Find where the given text appears and provide that cell's center as (x, y) coordinate. 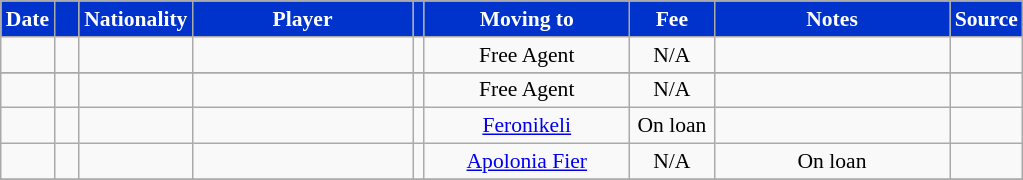
Nationality (136, 19)
Apolonia Fier (526, 162)
Feronikeli (526, 126)
Source (986, 19)
Player (302, 19)
Notes (832, 19)
Date (28, 19)
Moving to (526, 19)
Fee (672, 19)
